Capture the cell that displays the provided text and extract its (X, Y) central coordinate. 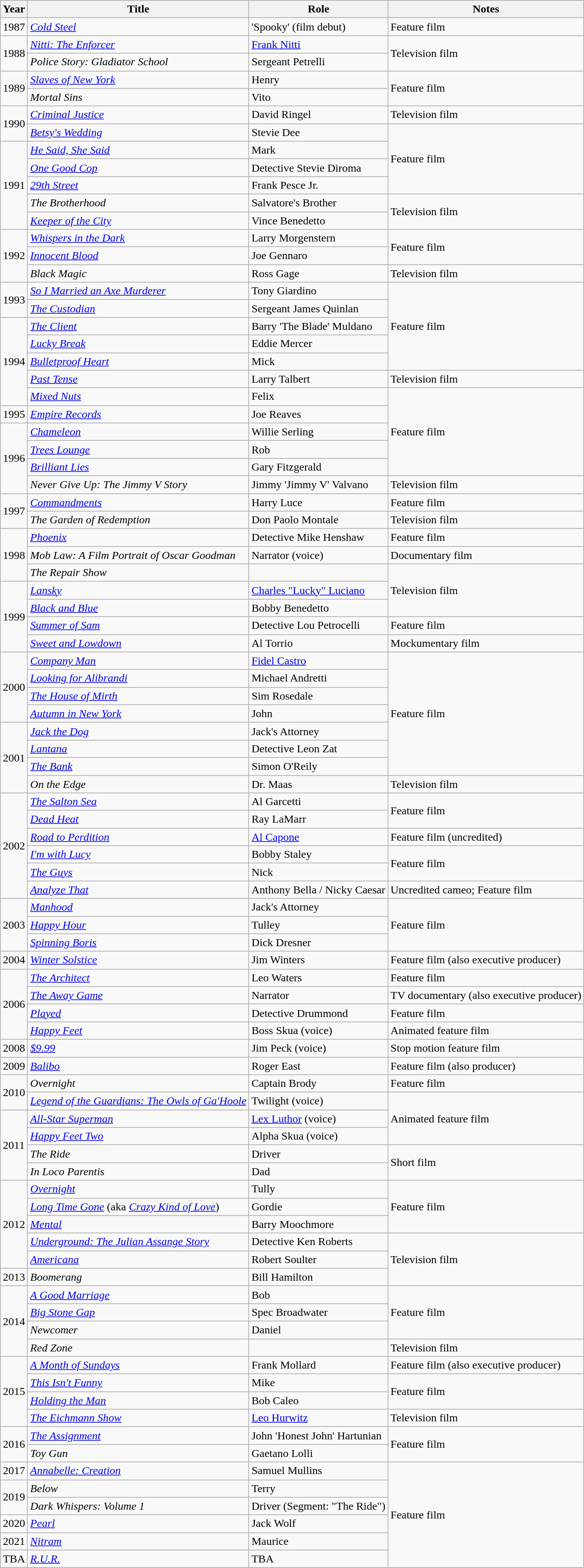
The Bank (139, 766)
One Good Cop (139, 167)
Stevie Dee (318, 132)
Dick Dresner (318, 942)
Holding the Man (139, 1401)
The Guys (139, 872)
Commandments (139, 502)
Leo Hurwitz (318, 1418)
Black Magic (139, 273)
Lex Luthor (voice) (318, 1119)
2006 (14, 1004)
Ross Gage (318, 273)
Al Torrio (318, 643)
Mental (139, 1224)
Sim Rosedale (318, 696)
Fidel Castro (318, 661)
Feature film (uncredited) (486, 837)
Gary Fitzgerald (318, 467)
Mike (318, 1383)
Mixed Nuts (139, 397)
Jimmy 'Jimmy V' Valvano (318, 484)
The Assignment (139, 1436)
Al Capone (318, 837)
Frank Pesce Jr. (318, 185)
David Ringel (318, 115)
Black and Blue (139, 608)
2001 (14, 757)
1992 (14, 256)
1994 (14, 361)
Lantana (139, 749)
Spinning Boris (139, 942)
Legend of the Guardians: The Owls of Ga'Hoole (139, 1101)
Underground: The Julian Assange Story (139, 1242)
The Custodian (139, 309)
1998 (14, 555)
Short film (486, 1163)
Empire Records (139, 414)
Gordie (318, 1207)
2017 (14, 1471)
The Eichmann Show (139, 1418)
Balibo (139, 1066)
Michael Andretti (318, 678)
2019 (14, 1497)
Keeper of the City (139, 221)
Frank Nitti (318, 44)
Jack the Dog (139, 731)
Harry Luce (318, 502)
He Said, She Said (139, 150)
Detective Drummond (318, 1013)
Robert Soulter (318, 1259)
1997 (14, 511)
Narrator (voice) (318, 555)
The Garden of Redemption (139, 520)
Slaves of New York (139, 80)
Leo Waters (318, 978)
Eddie Mercer (318, 344)
Big Stone Gap (139, 1312)
Nitram (139, 1541)
Don Paolo Montale (318, 520)
The Away Game (139, 995)
Ray LaMarr (318, 819)
In Loco Parentis (139, 1171)
Detective Stevie Diroma (318, 167)
All-Star Superman (139, 1119)
Al Garcetti (318, 802)
Detective Mike Henshaw (318, 538)
Narrator (318, 995)
Winter Solstice (139, 960)
1987 (14, 27)
1991 (14, 185)
John 'Honest John' Hartunian (318, 1436)
Sergeant James Quinlan (318, 309)
Uncredited cameo; Feature film (486, 890)
Toy Gun (139, 1453)
Dark Whispers: Volume 1 (139, 1506)
Feature film (also producer) (486, 1066)
Happy Feet Two (139, 1136)
Joe Reaves (318, 414)
Dead Heat (139, 819)
2020 (14, 1524)
R.U.R. (139, 1559)
Title (139, 9)
Alpha Skua (voice) (318, 1136)
Betsy's Wedding (139, 132)
2000 (14, 687)
2012 (14, 1224)
Nick (318, 872)
John (318, 713)
Americana (139, 1259)
Chameleon (139, 432)
A Month of Sundays (139, 1365)
Detective Leon Zat (318, 749)
Tulley (318, 925)
Anthony Bella / Nicky Caesar (318, 890)
Brilliant Lies (139, 467)
Dad (318, 1171)
Frank Mollard (318, 1365)
Gaetano Lolli (318, 1453)
Mockumentary film (486, 643)
Below (139, 1488)
Sweet and Lowdown (139, 643)
1988 (14, 53)
Daniel (318, 1330)
2008 (14, 1048)
Role (318, 9)
I'm with Lucy (139, 855)
Rob (318, 449)
The House of Mirth (139, 696)
The Architect (139, 978)
Felix (318, 397)
Larry Morgenstern (318, 238)
2003 (14, 925)
Bobby Staley (318, 855)
Jim Peck (voice) (318, 1048)
1990 (14, 124)
Bulletproof Heart (139, 361)
The Ride (139, 1154)
'Spooky' (film debut) (318, 27)
The Brotherhood (139, 203)
Boss Skua (voice) (318, 1030)
2009 (14, 1066)
Jack Wolf (318, 1524)
Happy Feet (139, 1030)
Henry (318, 80)
Long Time Gone (aka Crazy Kind of Love) (139, 1207)
Police Story: Gladiator School (139, 62)
Vito (318, 97)
Played (139, 1013)
Whispers in the Dark (139, 238)
The Repair Show (139, 573)
Captain Brody (318, 1084)
Company Man (139, 661)
Charles "Lucky" Luciano (318, 590)
Road to Perdition (139, 837)
Summer of Sam (139, 626)
Barry Moochmore (318, 1224)
Innocent Blood (139, 256)
Tony Giardino (318, 291)
2015 (14, 1392)
1996 (14, 458)
The Salton Sea (139, 802)
Barry 'The Blade' Muldano (318, 326)
On the Edge (139, 784)
Tully (318, 1189)
2011 (14, 1145)
Mick (318, 361)
Dr. Maas (318, 784)
Larry Talbert (318, 379)
Red Zone (139, 1348)
Bill Hamilton (318, 1277)
Salvatore's Brother (318, 203)
Lansky (139, 590)
Mark (318, 150)
Lucky Break (139, 344)
Trees Lounge (139, 449)
Stop motion feature film (486, 1048)
Bobby Benedetto (318, 608)
TV documentary (also executive producer) (486, 995)
Spec Broadwater (318, 1312)
Looking for Alibrandi (139, 678)
Samuel Mullins (318, 1471)
2010 (14, 1092)
2013 (14, 1277)
Detective Ken Roberts (318, 1242)
Driver (318, 1154)
$9.99 (139, 1048)
Boomerang (139, 1277)
Analyze That (139, 890)
Terry (318, 1488)
Twilight (voice) (318, 1101)
2021 (14, 1541)
Newcomer (139, 1330)
Willie Serling (318, 432)
Autumn in New York (139, 713)
29th Street (139, 185)
2014 (14, 1321)
Mortal Sins (139, 97)
Mob Law: A Film Portrait of Oscar Goodman (139, 555)
Vince Benedetto (318, 221)
Detective Lou Petrocelli (318, 626)
Never Give Up: The Jimmy V Story (139, 484)
2004 (14, 960)
Past Tense (139, 379)
1989 (14, 88)
Jim Winters (318, 960)
Sergeant Petrelli (318, 62)
Annabelle: Creation (139, 1471)
Documentary film (486, 555)
A Good Marriage (139, 1295)
The Client (139, 326)
Maurice (318, 1541)
Happy Hour (139, 925)
Bob (318, 1295)
Criminal Justice (139, 115)
Nitti: The Enforcer (139, 44)
Year (14, 9)
Joe Gennaro (318, 256)
Simon O'Reily (318, 766)
1995 (14, 414)
Manhood (139, 907)
Notes (486, 9)
2002 (14, 846)
2016 (14, 1444)
Roger East (318, 1066)
Driver (Segment: "The Ride") (318, 1506)
Bob Caleo (318, 1401)
So I Married an Axe Murderer (139, 291)
1999 (14, 617)
Pearl (139, 1524)
Phoenix (139, 538)
Cold Steel (139, 27)
1993 (14, 300)
This Isn't Funny (139, 1383)
